Find where the given text appears and provide that cell's center as [x, y] coordinate. 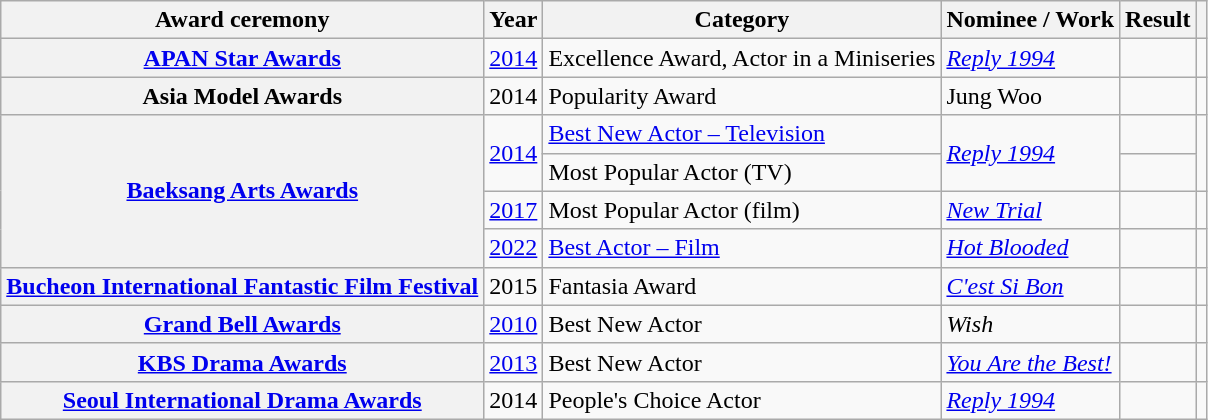
Asia Model Awards [242, 96]
Category [742, 20]
Jung Woo [1030, 96]
Excellence Award, Actor in a Miniseries [742, 58]
Most Popular Actor (TV) [742, 172]
Baeksang Arts Awards [242, 191]
Fantasia Award [742, 286]
2015 [514, 286]
2013 [514, 362]
Popularity Award [742, 96]
C'est Si Bon [1030, 286]
2022 [514, 248]
People's Choice Actor [742, 400]
Award ceremony [242, 20]
Hot Blooded [1030, 248]
Seoul International Drama Awards [242, 400]
Result [1158, 20]
New Trial [1030, 210]
Bucheon International Fantastic Film Festival [242, 286]
KBS Drama Awards [242, 362]
Best New Actor – Television [742, 134]
Nominee / Work [1030, 20]
APAN Star Awards [242, 58]
Wish [1030, 324]
You Are the Best! [1030, 362]
Best Actor – Film [742, 248]
2017 [514, 210]
2010 [514, 324]
Year [514, 20]
Most Popular Actor (film) [742, 210]
Grand Bell Awards [242, 324]
